Provide the (X, Y) coordinate of the cell's center where the given text is located.  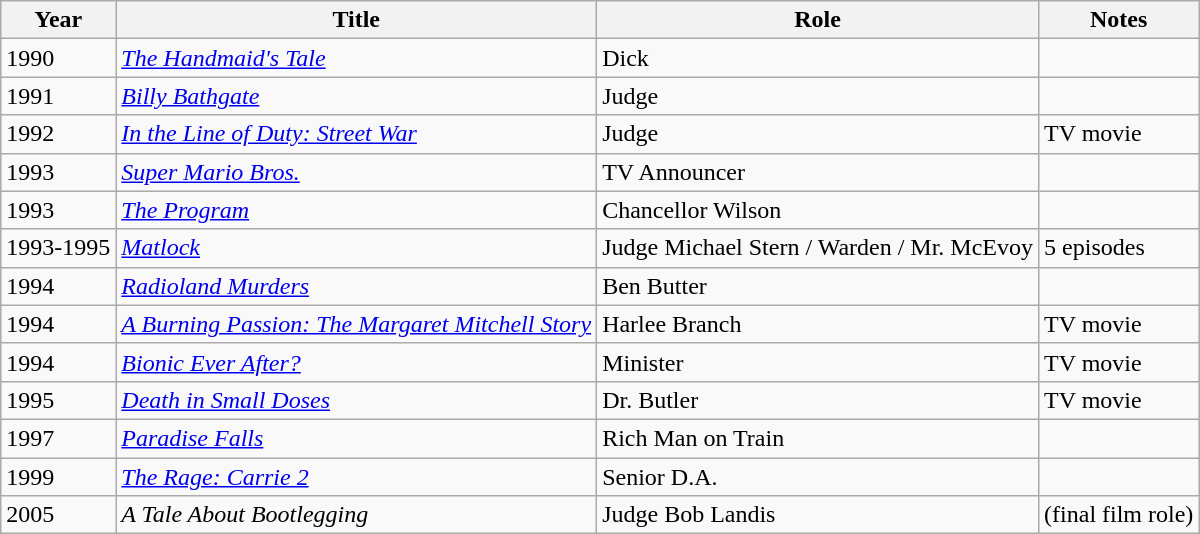
Year (58, 20)
Bionic Ever After? (356, 362)
Billy Bathgate (356, 96)
Judge Bob Landis (818, 515)
Notes (1119, 20)
2005 (58, 515)
1991 (58, 96)
Paradise Falls (356, 438)
Dr. Butler (818, 400)
The Rage: Carrie 2 (356, 477)
Rich Man on Train (818, 438)
In the Line of Duty: Street War (356, 134)
1995 (58, 400)
Death in Small Doses (356, 400)
Judge Michael Stern / Warden / Mr. McEvoy (818, 248)
Super Mario Bros. (356, 172)
A Burning Passion: The Margaret Mitchell Story (356, 324)
1993-1995 (58, 248)
The Handmaid's Tale (356, 58)
A Tale About Bootlegging (356, 515)
1997 (58, 438)
The Program (356, 210)
Chancellor Wilson (818, 210)
Role (818, 20)
1992 (58, 134)
Dick (818, 58)
1999 (58, 477)
Senior D.A. (818, 477)
Matlock (356, 248)
Title (356, 20)
TV Announcer (818, 172)
Harlee Branch (818, 324)
1990 (58, 58)
Minister (818, 362)
(final film role) (1119, 515)
Ben Butter (818, 286)
5 episodes (1119, 248)
Radioland Murders (356, 286)
